From the cell containing the given text, extract its center point as (x, y) coordinate. 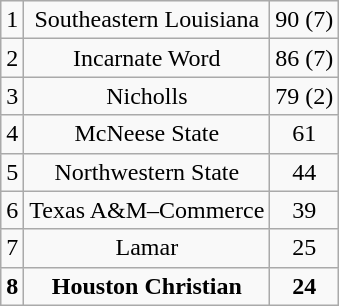
McNeese State (147, 134)
44 (304, 172)
90 (7) (304, 20)
2 (12, 58)
1 (12, 20)
Lamar (147, 248)
Incarnate Word (147, 58)
24 (304, 286)
7 (12, 248)
61 (304, 134)
6 (12, 210)
39 (304, 210)
Texas A&M–Commerce (147, 210)
Southeastern Louisiana (147, 20)
8 (12, 286)
25 (304, 248)
Houston Christian (147, 286)
5 (12, 172)
4 (12, 134)
Nicholls (147, 96)
Northwestern State (147, 172)
79 (2) (304, 96)
3 (12, 96)
86 (7) (304, 58)
